Capture the cell that displays the provided text and extract its [X, Y] central coordinate. 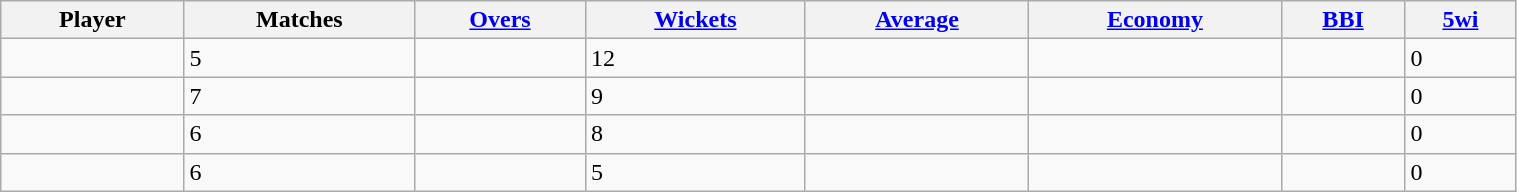
Economy [1156, 20]
9 [695, 96]
Average [916, 20]
Wickets [695, 20]
8 [695, 134]
Overs [500, 20]
BBI [1343, 20]
Player [92, 20]
7 [300, 96]
12 [695, 58]
Matches [300, 20]
5wi [1460, 20]
